Scan for the cell matching the given text and deliver its (X, Y) coordinate at center. 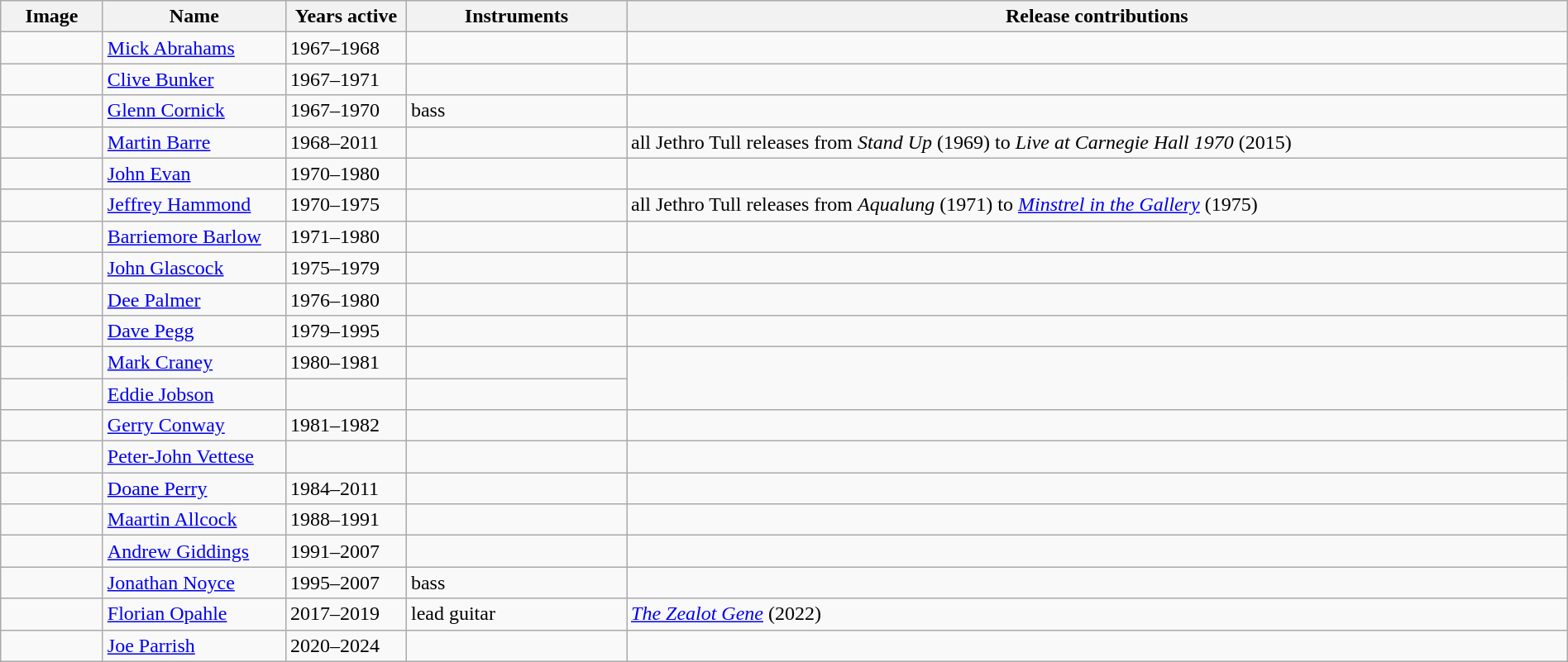
Name (194, 17)
2017–2019 (346, 614)
1970–1975 (346, 205)
Clive Bunker (194, 79)
all Jethro Tull releases from Stand Up (1969) to Live at Carnegie Hall 1970 (2015) (1097, 142)
1976–1980 (346, 299)
1975–1979 (346, 268)
Andrew Giddings (194, 551)
1980–1981 (346, 362)
1991–2007 (346, 551)
Dave Pegg (194, 331)
Florian Opahle (194, 614)
Peter-John Vettese (194, 457)
Joe Parrish (194, 645)
all Jethro Tull releases from Aqualung (1971) to Minstrel in the Gallery (1975) (1097, 205)
Instruments (516, 17)
Doane Perry (194, 488)
Dee Palmer (194, 299)
Glenn Cornick (194, 111)
2020–2024 (346, 645)
Image (52, 17)
1979–1995 (346, 331)
Martin Barre (194, 142)
Barriemore Barlow (194, 236)
Release contributions (1097, 17)
John Evan (194, 174)
1967–1968 (346, 48)
1967–1970 (346, 111)
Maartin Allcock (194, 520)
lead guitar (516, 614)
Eddie Jobson (194, 394)
Mark Craney (194, 362)
Gerry Conway (194, 426)
1967–1971 (346, 79)
1995–2007 (346, 583)
The Zealot Gene (2022) (1097, 614)
Jeffrey Hammond (194, 205)
1981–1982 (346, 426)
1988–1991 (346, 520)
Years active (346, 17)
Mick Abrahams (194, 48)
Jonathan Noyce (194, 583)
1984–2011 (346, 488)
1968–2011 (346, 142)
John Glascock (194, 268)
1971–1980 (346, 236)
1970–1980 (346, 174)
